Locate the cell with the specified text and output its [X, Y] center coordinate. 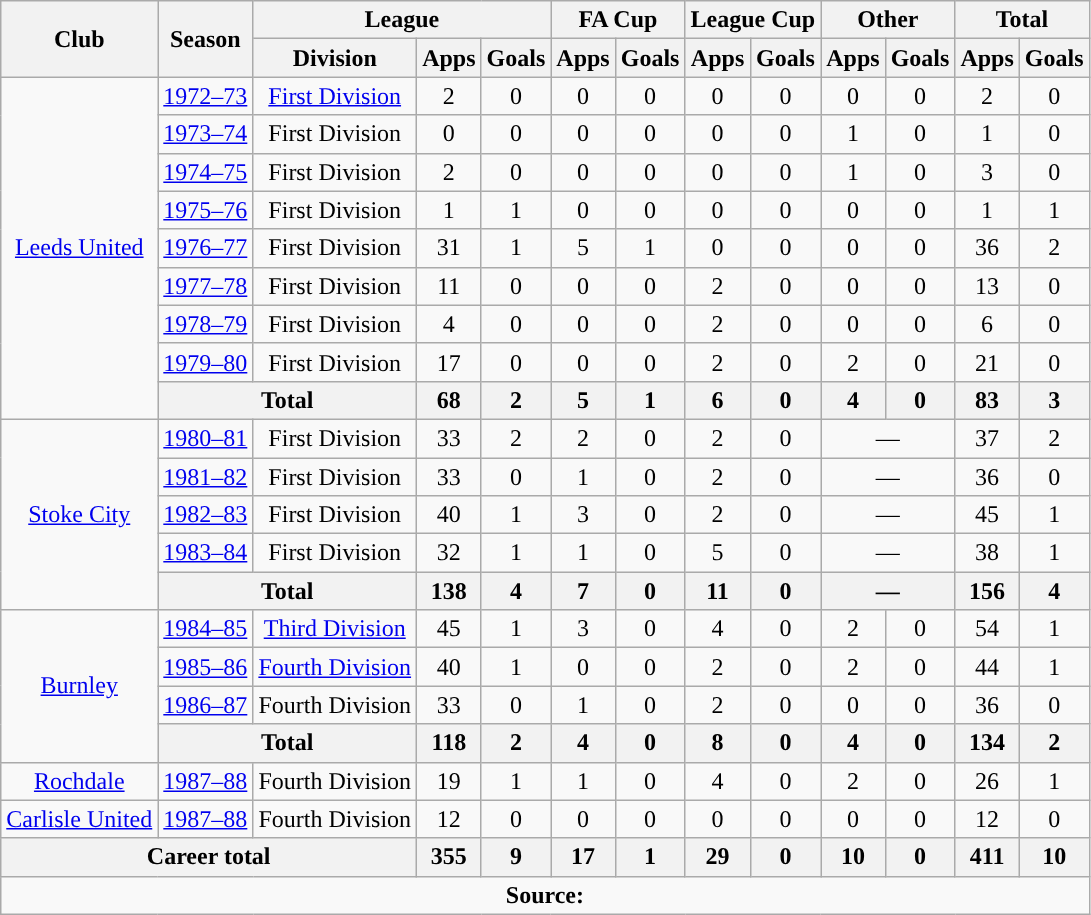
League [402, 20]
Leeds United [80, 248]
26 [987, 781]
8 [718, 743]
Other [888, 20]
118 [449, 743]
1980–81 [206, 438]
1977–78 [206, 286]
1981–82 [206, 477]
1982–83 [206, 515]
Carlisle United [80, 819]
1984–85 [206, 629]
32 [449, 553]
FA Cup [618, 20]
Rochdale [80, 781]
Burnley [80, 686]
83 [987, 400]
1975–76 [206, 210]
1972–73 [206, 96]
29 [718, 857]
League Cup [753, 20]
355 [449, 857]
9 [516, 857]
7 [583, 591]
1978–79 [206, 324]
68 [449, 400]
Stoke City [80, 514]
156 [987, 591]
Career total [209, 857]
134 [987, 743]
Division [335, 58]
Club [80, 39]
1986–87 [206, 705]
19 [449, 781]
21 [987, 362]
44 [987, 667]
411 [987, 857]
1983–84 [206, 553]
Third Division [335, 629]
1976–77 [206, 248]
31 [449, 248]
37 [987, 438]
54 [987, 629]
138 [449, 591]
13 [987, 286]
1974–75 [206, 172]
1979–80 [206, 362]
1973–74 [206, 134]
Season [206, 39]
38 [987, 553]
Source: [545, 895]
1985–86 [206, 667]
